Identify which cell holds the provided text, then report its (X, Y) central coordinate. 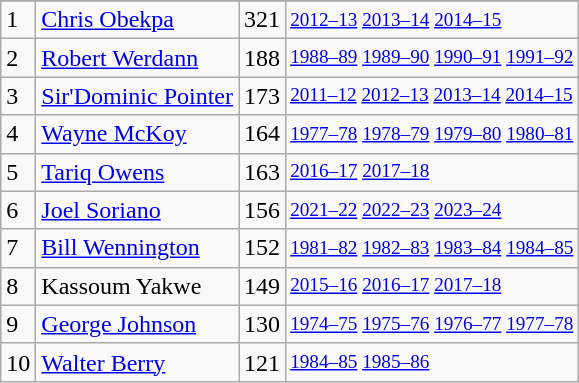
173 (262, 96)
Joel Soriano (138, 210)
130 (262, 324)
6 (18, 210)
Chris Obekpa (138, 20)
Wayne McKoy (138, 134)
5 (18, 172)
1984–85 1985–86 (432, 362)
2012–13 2013–14 2014–15 (432, 20)
7 (18, 248)
1988–89 1989–90 1990–91 1991–92 (432, 58)
2016–17 2017–18 (432, 172)
8 (18, 286)
121 (262, 362)
163 (262, 172)
Walter Berry (138, 362)
3 (18, 96)
1977–78 1978–79 1979–80 1980–81 (432, 134)
George Johnson (138, 324)
188 (262, 58)
2021–22 2022–23 2023–24 (432, 210)
2011–12 2012–13 2013–14 2014–15 (432, 96)
Robert Werdann (138, 58)
156 (262, 210)
4 (18, 134)
Kassoum Yakwe (138, 286)
149 (262, 286)
Sir'Dominic Pointer (138, 96)
152 (262, 248)
2015–16 2016–17 2017–18 (432, 286)
164 (262, 134)
1981–82 1982–83 1983–84 1984–85 (432, 248)
Bill Wennington (138, 248)
1 (18, 20)
1974–75 1975–76 1976–77 1977–78 (432, 324)
Tariq Owens (138, 172)
10 (18, 362)
9 (18, 324)
2 (18, 58)
321 (262, 20)
